Detect which cell encompasses the target text, then output its [X, Y] center coordinate. 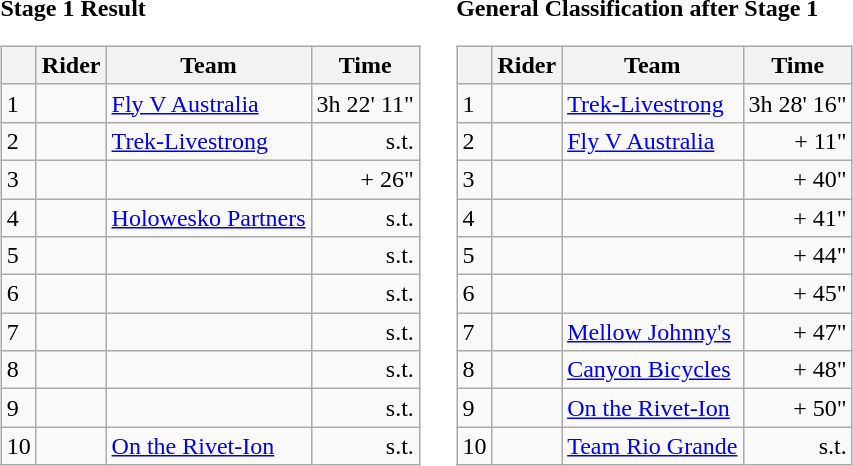
Holowesko Partners [208, 217]
+ 41" [798, 217]
+ 11" [798, 141]
+ 48" [798, 370]
+ 26" [365, 179]
3h 28' 16" [798, 103]
3h 22' 11" [365, 103]
+ 40" [798, 179]
Team Rio Grande [652, 446]
Mellow Johnny's [652, 332]
+ 45" [798, 294]
Canyon Bicycles [652, 370]
+ 44" [798, 256]
+ 50" [798, 408]
+ 47" [798, 332]
